Pinpoint the cell where the given text exists, returning its (X, Y) midpoint coordinate. 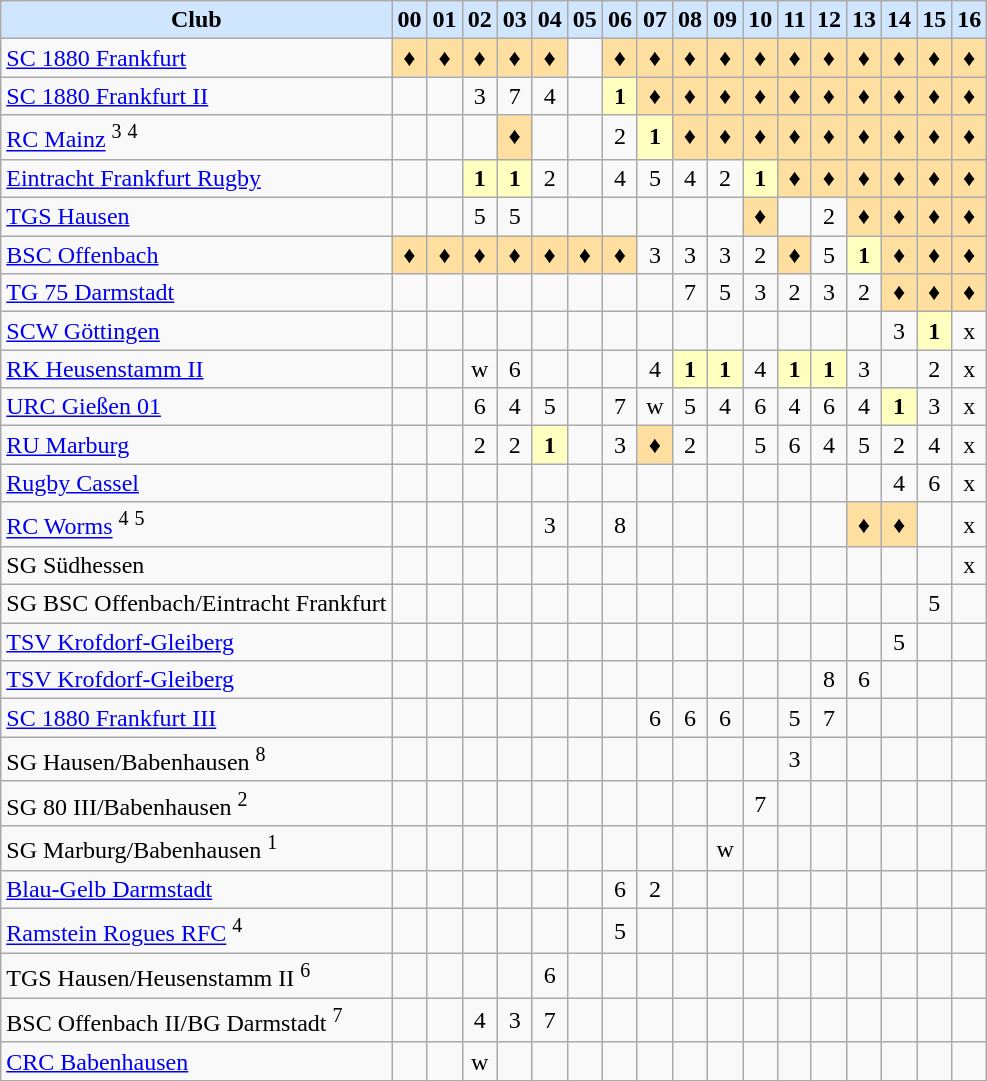
BSC Offenbach II/BG Darmstadt 7 (196, 1020)
SG Hausen/Babenhausen 8 (196, 760)
RC Worms 4 5 (196, 524)
TG 75 Darmstadt (196, 293)
14 (900, 20)
Rugby Cassel (196, 483)
SC 1880 Frankfurt II (196, 96)
SG 80 III/Babenhausen 2 (196, 804)
SG BSC Offenbach/Eintracht Frankfurt (196, 604)
RK Heusenstamm II (196, 369)
SG Südhessen (196, 566)
07 (654, 20)
15 (934, 20)
RU Marburg (196, 445)
08 (690, 20)
02 (480, 20)
06 (620, 20)
16 (970, 20)
URC Gießen 01 (196, 407)
RC Mainz 3 4 (196, 138)
05 (584, 20)
00 (410, 20)
11 (795, 20)
TGS Hausen (196, 217)
13 (864, 20)
01 (444, 20)
10 (760, 20)
SG Marburg/Babenhausen 1 (196, 848)
TGS Hausen/Heusenstamm II 6 (196, 976)
04 (550, 20)
12 (828, 20)
Blau-Gelb Darmstadt (196, 890)
SC 1880 Frankfurt (196, 58)
CRC Babenhausen (196, 1061)
Ramstein Rogues RFC 4 (196, 932)
BSC Offenbach (196, 255)
09 (726, 20)
Eintracht Frankfurt Rugby (196, 178)
SCW Göttingen (196, 331)
Club (196, 20)
03 (514, 20)
SC 1880 Frankfurt III (196, 718)
